Return the (X, Y) coordinate for the center point of the cell that contains the specified text.  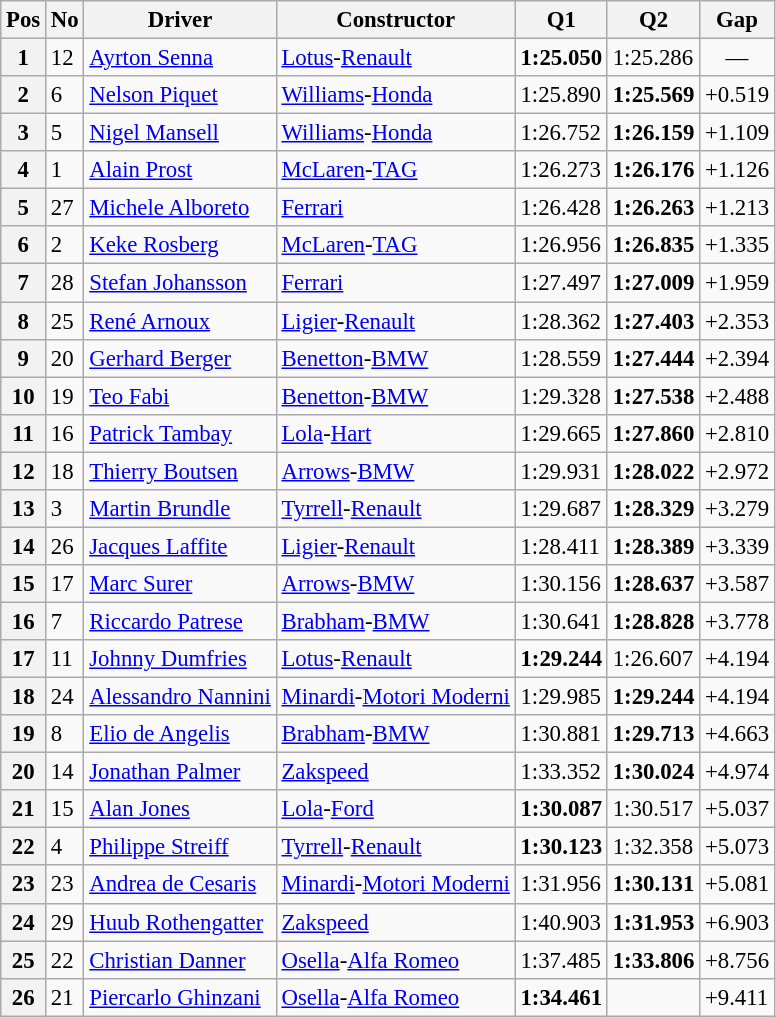
1:31.956 (561, 885)
Keke Rosberg (180, 245)
+1.126 (738, 170)
+3.279 (738, 509)
Elio de Angelis (180, 734)
Huub Rothengatter (180, 922)
Lola-Hart (396, 433)
1:28.637 (653, 584)
1:25.286 (653, 58)
1:27.497 (561, 283)
Q1 (561, 20)
+5.037 (738, 809)
1:28.022 (653, 471)
1:29.328 (561, 396)
+2.488 (738, 396)
+1.335 (738, 245)
1:30.156 (561, 584)
+8.756 (738, 960)
+4.974 (738, 772)
Ayrton Senna (180, 58)
+5.081 (738, 885)
+2.394 (738, 358)
1:32.358 (653, 847)
Jonathan Palmer (180, 772)
Lola-Ford (396, 809)
1:28.362 (561, 321)
29 (65, 922)
1:29.687 (561, 509)
+5.073 (738, 847)
1:40.903 (561, 922)
Gerhard Berger (180, 358)
Q2 (653, 20)
1:26.607 (653, 659)
1:28.389 (653, 546)
1:29.931 (561, 471)
1:26.159 (653, 133)
1:25.569 (653, 95)
1:33.352 (561, 772)
1:27.860 (653, 433)
1:30.517 (653, 809)
Michele Alboreto (180, 208)
1:29.713 (653, 734)
Riccardo Patrese (180, 621)
+3.778 (738, 621)
Driver (180, 20)
28 (65, 283)
+1.109 (738, 133)
1:30.024 (653, 772)
Alan Jones (180, 809)
Christian Danner (180, 960)
1:30.087 (561, 809)
1:26.956 (561, 245)
1:29.665 (561, 433)
Alessandro Nannini (180, 697)
+3.339 (738, 546)
Gap (738, 20)
Patrick Tambay (180, 433)
+2.810 (738, 433)
Thierry Boutsen (180, 471)
No (65, 20)
Pos (24, 20)
+6.903 (738, 922)
+1.213 (738, 208)
1:30.641 (561, 621)
1:26.428 (561, 208)
13 (24, 509)
1:33.806 (653, 960)
— (738, 58)
1:28.411 (561, 546)
Martin Brundle (180, 509)
1:34.461 (561, 997)
Teo Fabi (180, 396)
1:31.953 (653, 922)
10 (24, 396)
1:27.403 (653, 321)
René Arnoux (180, 321)
+3.587 (738, 584)
Stefan Johansson (180, 283)
1:26.176 (653, 170)
Nigel Mansell (180, 133)
Nelson Piquet (180, 95)
1:30.123 (561, 847)
Marc Surer (180, 584)
1:28.828 (653, 621)
+1.959 (738, 283)
+0.519 (738, 95)
1:26.273 (561, 170)
Alain Prost (180, 170)
1:30.881 (561, 734)
Piercarlo Ghinzani (180, 997)
Andrea de Cesaris (180, 885)
27 (65, 208)
9 (24, 358)
+2.353 (738, 321)
Philippe Streiff (180, 847)
1:26.752 (561, 133)
1:29.985 (561, 697)
1:26.263 (653, 208)
Jacques Laffite (180, 546)
1:27.009 (653, 283)
1:25.890 (561, 95)
+9.411 (738, 997)
1:25.050 (561, 58)
+4.663 (738, 734)
1:30.131 (653, 885)
1:37.485 (561, 960)
+2.972 (738, 471)
Constructor (396, 20)
1:28.329 (653, 509)
1:27.444 (653, 358)
1:27.538 (653, 396)
1:28.559 (561, 358)
1:26.835 (653, 245)
Johnny Dumfries (180, 659)
